Determine the (x, y) coordinate at the center of the cell enclosing the given text.  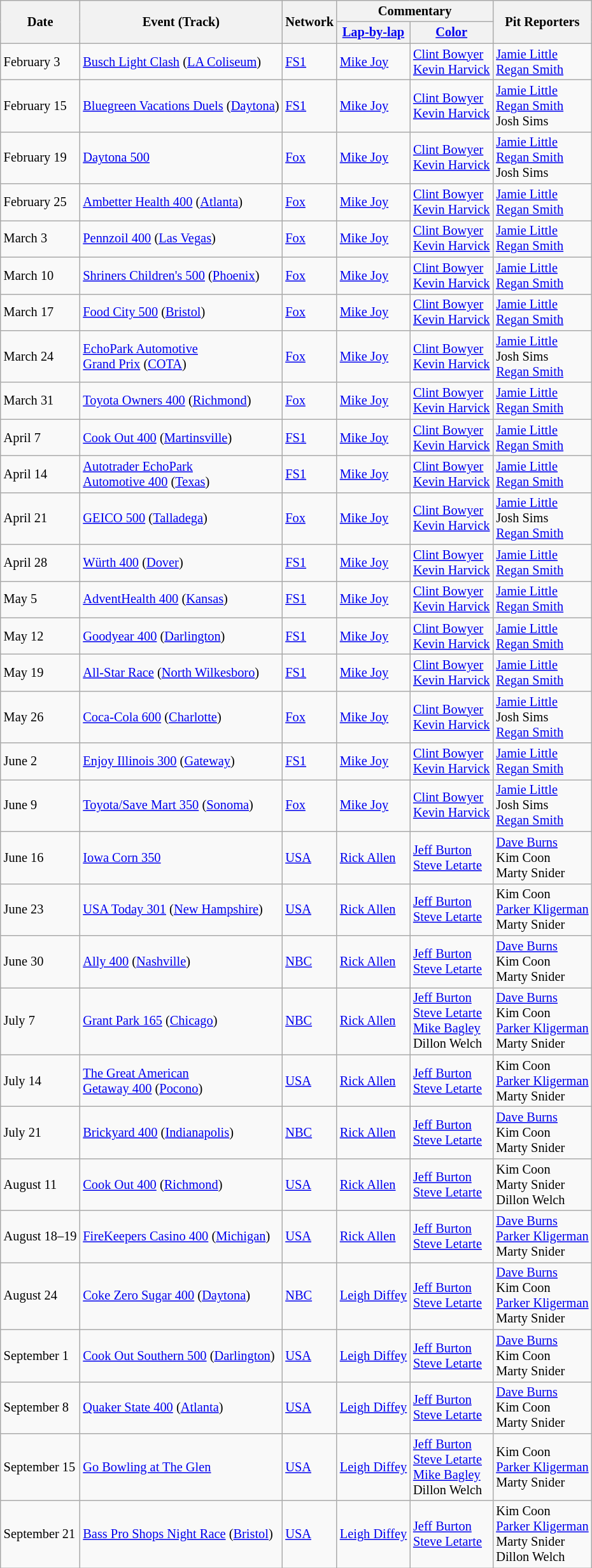
Bluegreen Vacations Duels (Daytona) (181, 106)
Kim CoonParker KligermanMarty SniderDillon Welch (542, 1534)
Toyota/Save Mart 350 (Sonoma) (181, 805)
April 7 (41, 438)
Ambetter Health 400 (Atlanta) (181, 202)
Date (41, 22)
Würth 400 (Dover) (181, 563)
Cook Out Southern 500 (Darlington) (181, 1356)
Pennzoil 400 (Las Vegas) (181, 239)
Enjoy Illinois 300 (Gateway) (181, 761)
Kim CoonMarty SniderDillon Welch (542, 1184)
March 3 (41, 239)
The Great AmericanGetaway 400 (Pocono) (181, 1081)
Color (451, 32)
Daytona 500 (181, 158)
Ally 400 (Nashville) (181, 961)
Iowa Corn 350 (181, 857)
Lap-by-lap (373, 32)
February 19 (41, 158)
EchoPark AutomotiveGrand Prix (COTA) (181, 356)
September 15 (41, 1467)
May 5 (41, 599)
Coke Zero Sugar 400 (Daytona) (181, 1296)
Cook Out 400 (Martinsville) (181, 438)
Dave BurnsParker KligermanMarty Snider (542, 1237)
Brickyard 400 (Indianapolis) (181, 1132)
August 11 (41, 1184)
Goodyear 400 (Darlington) (181, 636)
Event (Track) (181, 22)
Network (309, 22)
Quaker State 400 (Atlanta) (181, 1408)
February 15 (41, 106)
Cook Out 400 (Richmond) (181, 1184)
Toyota Owners 400 (Richmond) (181, 401)
Busch Light Clash (LA Coliseum) (181, 62)
May 26 (41, 717)
AdventHealth 400 (Kansas) (181, 599)
August 18–19 (41, 1237)
July 21 (41, 1132)
September 1 (41, 1356)
Shriners Children's 500 (Phoenix) (181, 275)
June 16 (41, 857)
All-Star Race (North Wilkesboro) (181, 672)
June 2 (41, 761)
Pit Reporters (542, 22)
Bass Pro Shops Night Race (Bristol) (181, 1534)
July 14 (41, 1081)
Go Bowling at The Glen (181, 1467)
Coca-Cola 600 (Charlotte) (181, 717)
Food City 500 (Bristol) (181, 312)
FireKeepers Casino 400 (Michigan) (181, 1237)
USA Today 301 (New Hampshire) (181, 910)
March 31 (41, 401)
May 19 (41, 672)
September 21 (41, 1534)
April 28 (41, 563)
February 25 (41, 202)
Autotrader EchoParkAutomotive 400 (Texas) (181, 474)
March 10 (41, 275)
February 3 (41, 62)
April 14 (41, 474)
Grant Park 165 (Chicago) (181, 1021)
May 12 (41, 636)
Commentary (415, 11)
August 24 (41, 1296)
June 30 (41, 961)
GEICO 500 (Talladega) (181, 518)
March 17 (41, 312)
June 23 (41, 910)
March 24 (41, 356)
September 8 (41, 1408)
June 9 (41, 805)
April 21 (41, 518)
July 7 (41, 1021)
